Capture the cell that displays the provided text and extract its (x, y) central coordinate. 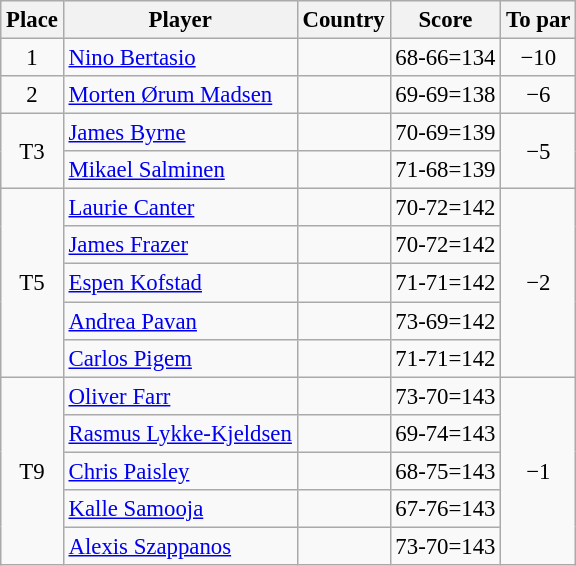
69-69=138 (446, 95)
−1 (538, 471)
To par (538, 20)
Alexis Szappanos (180, 546)
Place (32, 20)
73-69=142 (446, 321)
2 (32, 95)
T5 (32, 283)
70-69=139 (446, 133)
−2 (538, 283)
Player (180, 20)
67-76=143 (446, 509)
Chris Paisley (180, 471)
T3 (32, 152)
Laurie Canter (180, 208)
68-66=134 (446, 58)
Carlos Pigem (180, 358)
Country (344, 20)
Nino Bertasio (180, 58)
−10 (538, 58)
James Frazer (180, 245)
−5 (538, 152)
71-68=139 (446, 170)
69-74=143 (446, 433)
Oliver Farr (180, 396)
Score (446, 20)
Kalle Samooja (180, 509)
Mikael Salminen (180, 170)
James Byrne (180, 133)
T9 (32, 471)
Rasmus Lykke-Kjeldsen (180, 433)
1 (32, 58)
−6 (538, 95)
Espen Kofstad (180, 283)
Morten Ørum Madsen (180, 95)
Andrea Pavan (180, 321)
68-75=143 (446, 471)
